Return [x, y] of the center of cell containing provided text 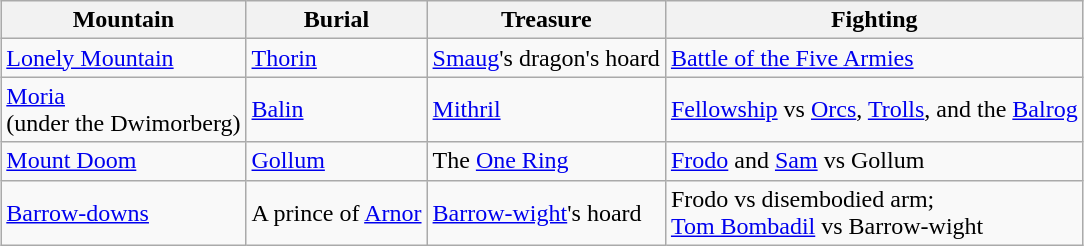
Fellowship vs Orcs, Trolls, and the Balrog [874, 110]
Fighting [874, 20]
A prince of Arnor [336, 212]
Mountain [124, 20]
Frodo vs disembodied arm;Tom Bombadil vs Barrow-wight [874, 212]
Battle of the Five Armies [874, 58]
Smaug's dragon's hoard [546, 58]
Mithril [546, 110]
Moria(under the Dwimorberg) [124, 110]
Balin [336, 110]
Burial [336, 20]
Treasure [546, 20]
Lonely Mountain [124, 58]
Frodo and Sam vs Gollum [874, 161]
Thorin [336, 58]
Mount Doom [124, 161]
Barrow-wight's hoard [546, 212]
Barrow-downs [124, 212]
The One Ring [546, 161]
Gollum [336, 161]
